Scan for the cell matching the given text and deliver its [X, Y] coordinate at center. 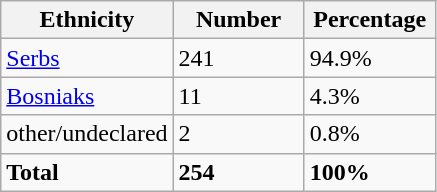
4.3% [370, 96]
2 [238, 134]
Number [238, 20]
other/undeclared [87, 134]
11 [238, 96]
Bosniaks [87, 96]
Total [87, 172]
0.8% [370, 134]
Serbs [87, 58]
94.9% [370, 58]
Percentage [370, 20]
100% [370, 172]
254 [238, 172]
Ethnicity [87, 20]
241 [238, 58]
